Locate the cell with the specified text and output its [X, Y] center coordinate. 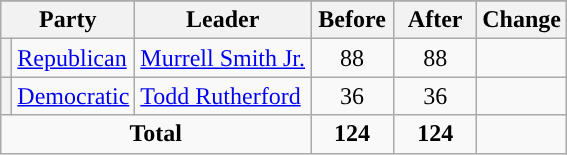
Leader [223, 20]
Murrell Smith Jr. [223, 58]
Total [156, 134]
Change [522, 20]
Party [68, 20]
Todd Rutherford [223, 96]
Democratic [74, 96]
Before [352, 20]
After [436, 20]
Republican [74, 58]
